Detect which cell encompasses the target text, then output its [X, Y] center coordinate. 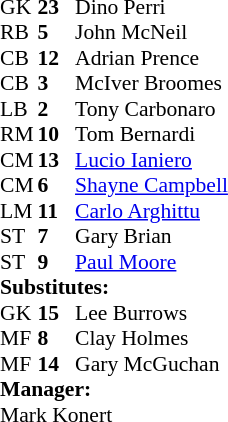
RM [19, 135]
Tony Carbonaro [152, 109]
Lee Burrows [152, 313]
Paul Moore [152, 262]
Substitutes: [114, 287]
7 [57, 237]
13 [57, 160]
12 [57, 58]
2 [57, 109]
5 [57, 33]
Tom Bernardi [152, 135]
Lucio Ianiero [152, 160]
McIver Broomes [152, 83]
Adrian Prence [152, 58]
14 [57, 364]
6 [57, 185]
9 [57, 262]
11 [57, 211]
GK [19, 313]
Shayne Campbell [152, 185]
10 [57, 135]
Gary McGuchan [152, 364]
Carlo Arghittu [152, 211]
LB [19, 109]
Manager: [114, 389]
15 [57, 313]
Clay Holmes [152, 339]
3 [57, 83]
John McNeil [152, 33]
LM [19, 211]
Gary Brian [152, 237]
8 [57, 339]
RB [19, 33]
